Scan for the cell matching the given text and deliver its [X, Y] coordinate at center. 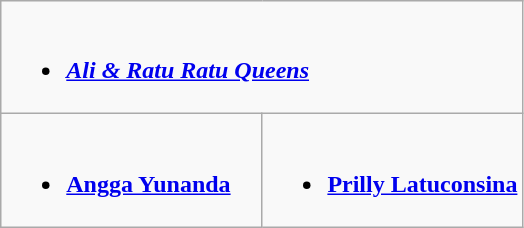
Ali & Ratu Ratu Queens [262, 58]
Angga Yunanda [132, 170]
Prilly Latuconsina [392, 170]
